Detect which cell encompasses the target text, then output its [x, y] center coordinate. 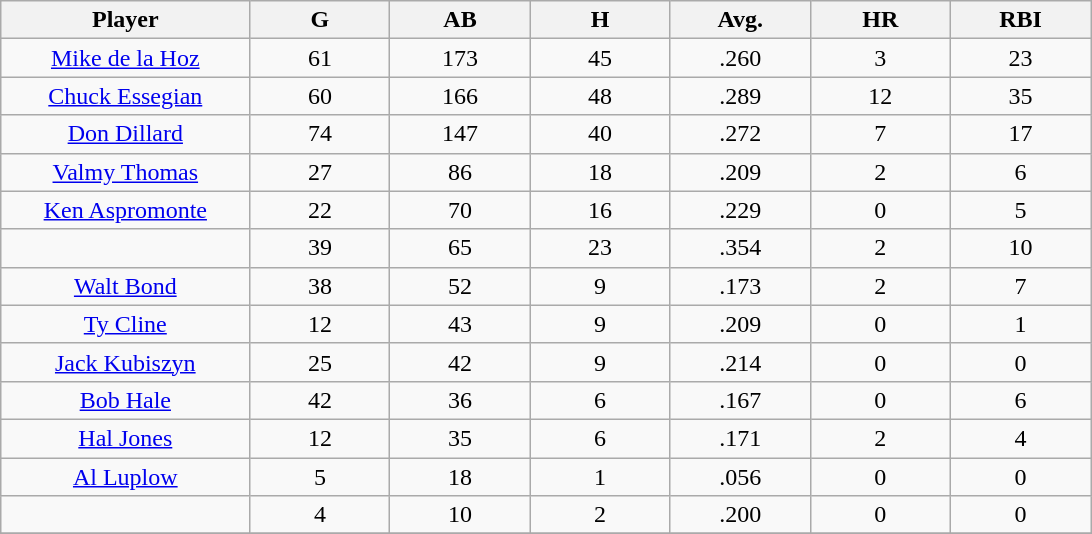
Jack Kubiszyn [126, 362]
.173 [740, 286]
Avg. [740, 20]
.260 [740, 58]
.272 [740, 134]
173 [460, 58]
H [600, 20]
45 [600, 58]
36 [460, 400]
AB [460, 20]
.167 [740, 400]
G [320, 20]
70 [460, 210]
40 [600, 134]
25 [320, 362]
HR [880, 20]
Mike de la Hoz [126, 58]
.171 [740, 438]
Chuck Essegian [126, 96]
74 [320, 134]
3 [880, 58]
Bob Hale [126, 400]
.200 [740, 515]
RBI [1020, 20]
27 [320, 172]
166 [460, 96]
52 [460, 286]
39 [320, 248]
86 [460, 172]
Hal Jones [126, 438]
Ken Aspromonte [126, 210]
147 [460, 134]
Al Luplow [126, 477]
16 [600, 210]
.289 [740, 96]
38 [320, 286]
61 [320, 58]
60 [320, 96]
65 [460, 248]
.214 [740, 362]
.056 [740, 477]
.229 [740, 210]
43 [460, 324]
48 [600, 96]
17 [1020, 134]
.354 [740, 248]
Player [126, 20]
Walt Bond [126, 286]
Don Dillard [126, 134]
Ty Cline [126, 324]
22 [320, 210]
Valmy Thomas [126, 172]
